Search for the cell housing the specified text and yield its [x, y] center coordinate. 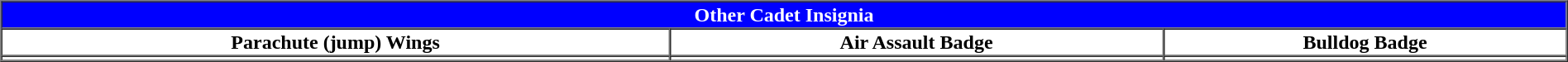
Air Assault Badge [916, 41]
Other Cadet Insignia [784, 15]
Parachute (jump) Wings [336, 41]
Bulldog Badge [1365, 41]
